Search for the cell housing the specified text and yield its [X, Y] center coordinate. 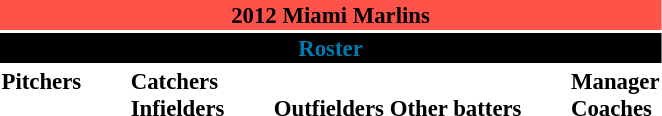
2012 Miami Marlins [330, 15]
Roster [330, 48]
